Pinpoint the cell where the given text exists, returning its [X, Y] midpoint coordinate. 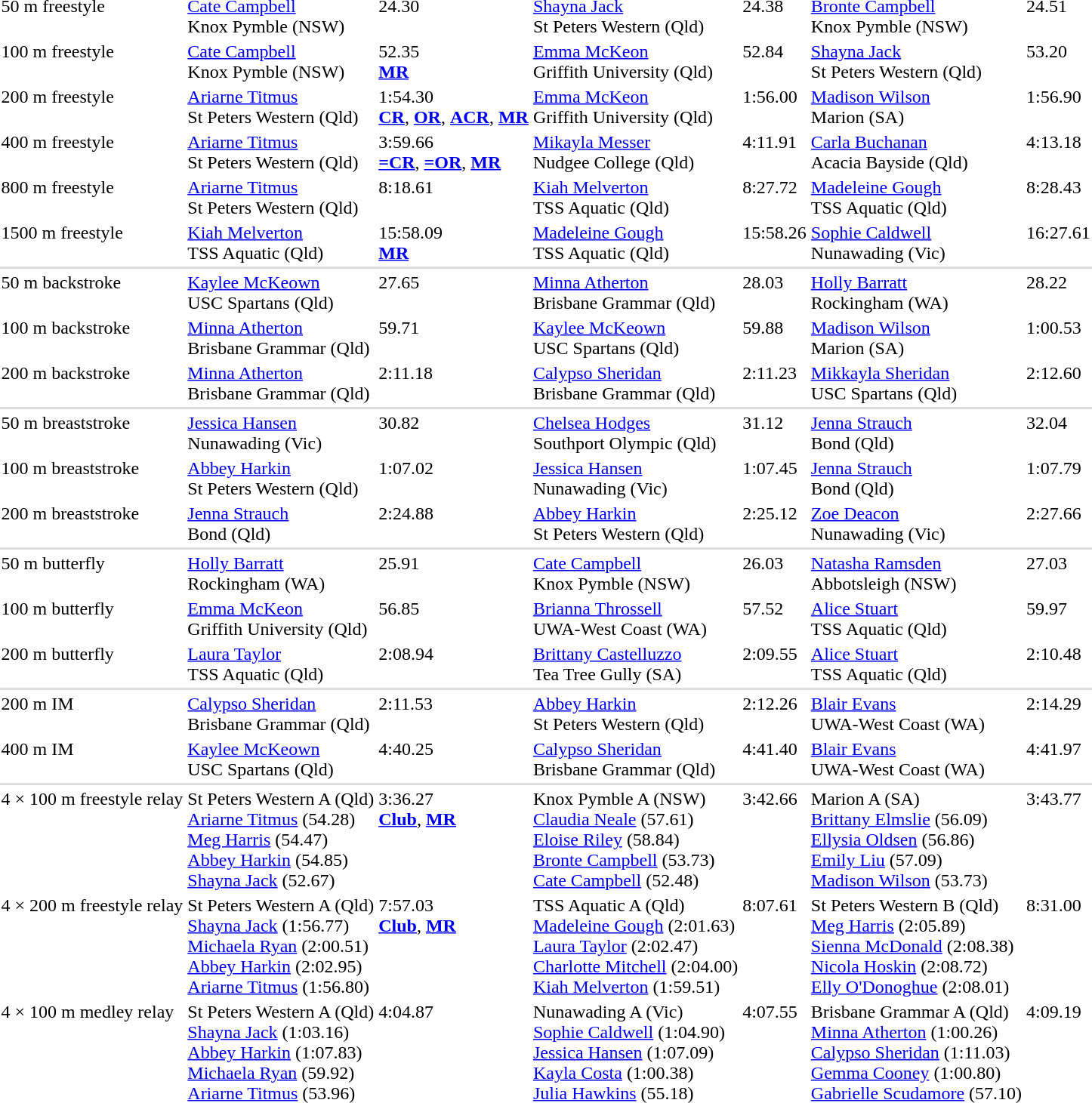
2:09.55 [775, 664]
Laura TaylorTSS Aquatic (Qld) [281, 664]
200 m butterfly [92, 664]
59.97 [1059, 619]
2:12.60 [1059, 384]
2:24.88 [454, 524]
28.22 [1059, 293]
St Peters Western B (Qld)Meg Harris (2:05.89)Sienna McDonald (2:08.38)Nicola Hoskin (2:08.72)Elly O'Donoghue (2:08.01) [916, 946]
Carla BuchananAcacia Bayside (Qld) [916, 153]
2:12.26 [775, 714]
8:28.43 [1059, 198]
4 × 100 m freestyle relay [92, 840]
7:57.03Club, MR [454, 946]
2:11.23 [775, 384]
2:14.29 [1059, 714]
3:59.66=CR, =OR, MR [454, 153]
200 m freestyle [92, 107]
1:07.79 [1059, 479]
100 m freestyle [92, 62]
TSS Aquatic A (Qld)Madeleine Gough (2:01.63)Laura Taylor (2:02.47)Charlotte Mitchell (2:04.00)Kiah Melverton (1:59.51) [635, 946]
15:58.26 [775, 243]
3:42.66 [775, 840]
53.20 [1059, 62]
Marion A (SA)Brittany Elmslie (56.09)Ellysia Oldsen (56.86)Emily Liu (57.09)Madison Wilson (53.73) [916, 840]
30.82 [454, 433]
1500 m freestyle [92, 243]
25.91 [454, 574]
Chelsea HodgesSouthport Olympic (Qld) [635, 433]
St Peters Western A (Qld)Ariarne Titmus (54.28)Meg Harris (54.47)Abbey Harkin (54.85)Shayna Jack (52.67) [281, 840]
Mikkayla SheridanUSC Spartans (Qld) [916, 384]
52.84 [775, 62]
Knox Pymble A (NSW)Claudia Neale (57.61)Eloise Riley (58.84)Bronte Campbell (53.73)Cate Campbell (52.48) [635, 840]
8:07.61 [775, 946]
15:58.09MR [454, 243]
1:56.90 [1059, 107]
4:11.91 [775, 153]
200 m IM [92, 714]
800 m freestyle [92, 198]
2:08.94 [454, 664]
52.35MR [454, 62]
50 m butterfly [92, 574]
26.03 [775, 574]
59.71 [454, 338]
8:27.72 [775, 198]
1:54.30CR, OR, ACR, MR [454, 107]
3:43.77 [1059, 840]
2:11.53 [454, 714]
1:07.45 [775, 479]
27.03 [1059, 574]
1:07.02 [454, 479]
Shayna JackSt Peters Western (Qld) [916, 62]
Brittany CastelluzzoTea Tree Gully (SA) [635, 664]
2:11.18 [454, 384]
200 m backstroke [92, 384]
100 m breaststroke [92, 479]
Zoe DeaconNunawading (Vic) [916, 524]
16:27.61 [1059, 243]
3:36.27Club, MR [454, 840]
St Peters Western A (Qld)Shayna Jack (1:56.77)Michaela Ryan (2:00.51)Abbey Harkin (2:02.95)Ariarne Titmus (1:56.80) [281, 946]
4 × 200 m freestyle relay [92, 946]
59.88 [775, 338]
200 m breaststroke [92, 524]
4:40.25 [454, 759]
56.85 [454, 619]
31.12 [775, 433]
400 m IM [92, 759]
1:56.00 [775, 107]
27.65 [454, 293]
57.52 [775, 619]
Brianna ThrossellUWA-West Coast (WA) [635, 619]
8:18.61 [454, 198]
4:41.40 [775, 759]
400 m freestyle [92, 153]
Mikayla MesserNudgee College (Qld) [635, 153]
100 m backstroke [92, 338]
4:41.97 [1059, 759]
2:25.12 [775, 524]
4:13.18 [1059, 153]
2:10.48 [1059, 664]
1:00.53 [1059, 338]
50 m backstroke [92, 293]
28.03 [775, 293]
8:31.00 [1059, 946]
Sophie CaldwellNunawading (Vic) [916, 243]
2:27.66 [1059, 524]
50 m breaststroke [92, 433]
100 m butterfly [92, 619]
32.04 [1059, 433]
Natasha RamsdenAbbotsleigh (NSW) [916, 574]
